Extract the [X, Y] coordinate from the center of the cell holding the provided text.  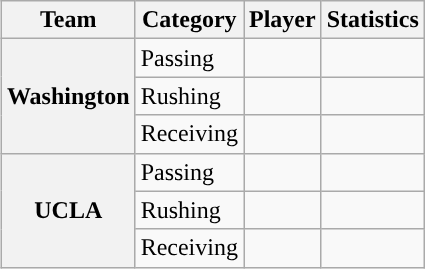
Statistics [372, 20]
Team [68, 20]
Player [283, 20]
UCLA [68, 210]
Washington [68, 96]
Category [189, 20]
